Locate the cell with the specified text and output its [X, Y] center coordinate. 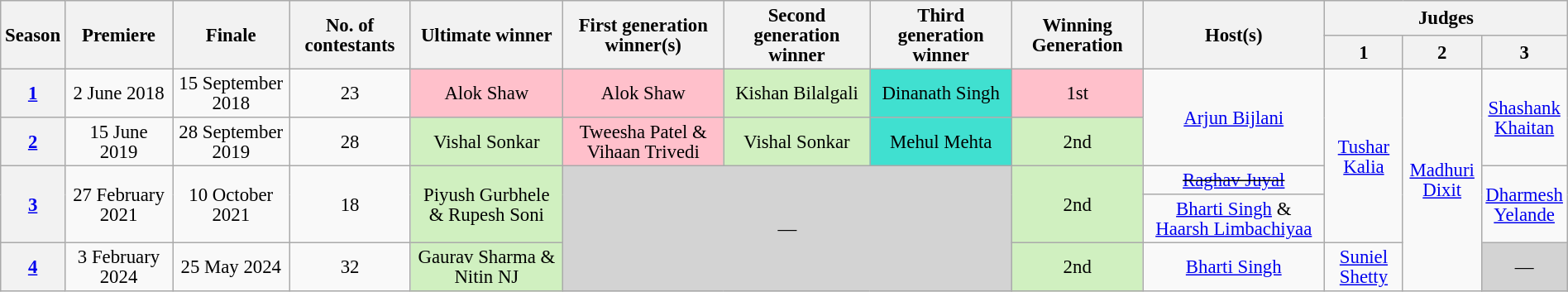
10 October 2021 [232, 205]
25 May 2024 [232, 268]
Premiere [118, 35]
Second generation winner [797, 35]
1st [1078, 94]
Judges [1446, 18]
28 [350, 142]
Dharmesh Yelande [1524, 205]
32 [350, 268]
Ultimate winner [486, 35]
18 [350, 205]
Third generation winner [941, 35]
First generation winner(s) [643, 35]
Host(s) [1234, 35]
2 June 2018 [118, 94]
15 June 2019 [118, 142]
Piyush Gurbhele & Rupesh Soni [486, 205]
4 [33, 268]
Season [33, 35]
Finale [232, 35]
Winning Generation [1078, 35]
Dinanath Singh [941, 94]
Suniel Shetty [1365, 268]
27 February 2021 [118, 205]
Shashank Khaitan [1524, 117]
Gaurav Sharma & Nitin NJ [486, 268]
Raghav Juyal [1234, 180]
Tweesha Patel & Vihaan Trivedi [643, 142]
Bharti Singh & Haarsh Limbachiyaa [1234, 218]
Kishan Bilalgali [797, 94]
Madhuri Dixit [1442, 180]
28 September 2019 [232, 142]
Tushar Kalia [1365, 156]
15 September 2018 [232, 94]
No. of contestants [350, 35]
Mehul Mehta [941, 142]
3 February 2024 [118, 268]
Bharti Singh [1234, 268]
23 [350, 94]
Arjun Bijlani [1234, 117]
